Detect which cell encompasses the target text, then output its [x, y] center coordinate. 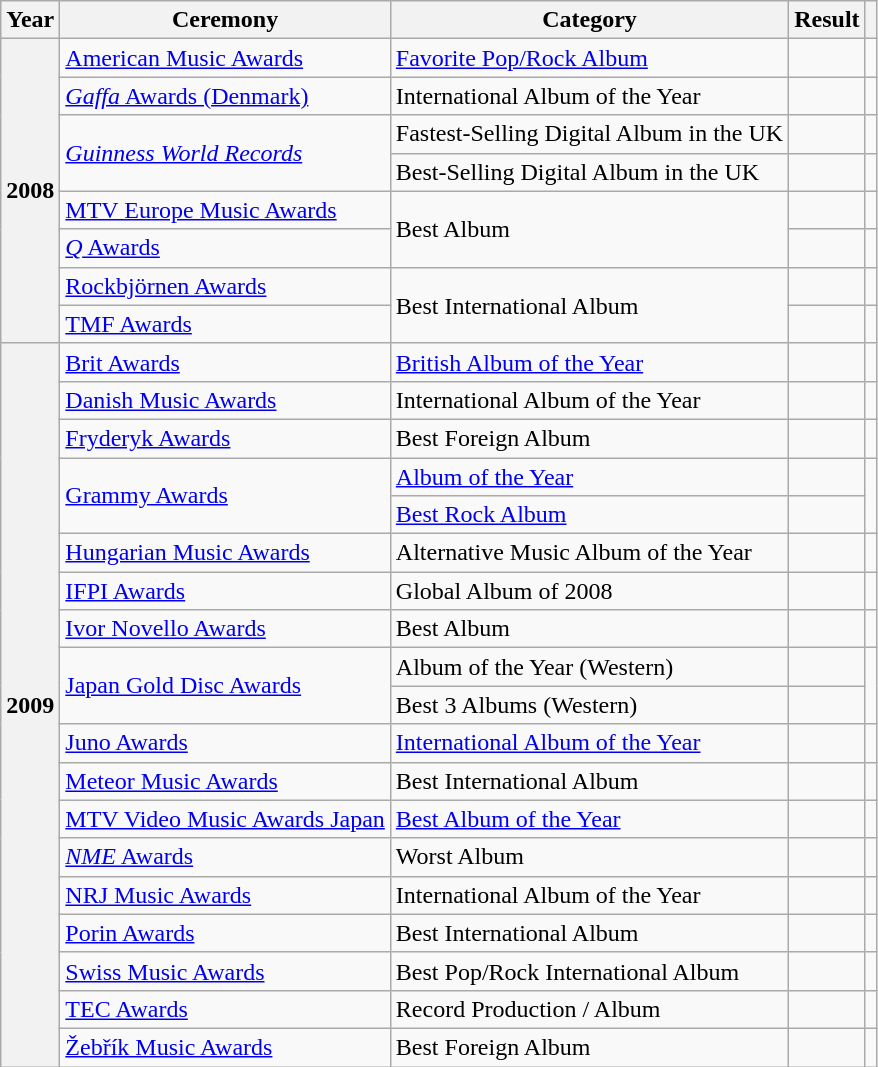
TEC Awards [226, 1009]
Ceremony [226, 20]
Worst Album [589, 857]
Grammy Awards [226, 496]
Rockbjörnen Awards [226, 286]
Guinness World Records [226, 153]
MTV Video Music Awards Japan [226, 819]
Best Pop/Rock International Album [589, 971]
Juno Awards [226, 743]
Swiss Music Awards [226, 971]
Global Album of 2008 [589, 591]
NRJ Music Awards [226, 895]
Best Rock Album [589, 515]
Porin Awards [226, 933]
Žebřík Music Awards [226, 1047]
Year [30, 20]
MTV Europe Music Awards [226, 210]
Best Album of the Year [589, 819]
Category [589, 20]
IFPI Awards [226, 591]
Record Production / Album [589, 1009]
Favorite Pop/Rock Album [589, 58]
2008 [30, 191]
Gaffa Awards (Denmark) [226, 96]
2009 [30, 704]
Album of the Year [589, 477]
TMF Awards [226, 324]
Brit Awards [226, 362]
Danish Music Awards [226, 400]
Album of the Year (Western) [589, 667]
Alternative Music Album of the Year [589, 553]
Meteor Music Awards [226, 781]
Japan Gold Disc Awards [226, 686]
Fastest-Selling Digital Album in the UK [589, 134]
Fryderyk Awards [226, 438]
Q Awards [226, 248]
Result [827, 20]
Hungarian Music Awards [226, 553]
Ivor Novello Awards [226, 629]
British Album of the Year [589, 362]
Best 3 Albums (Western) [589, 705]
Best-Selling Digital Album in the UK [589, 172]
NME Awards [226, 857]
American Music Awards [226, 58]
